From the cell containing the given text, extract its center point as [x, y] coordinate. 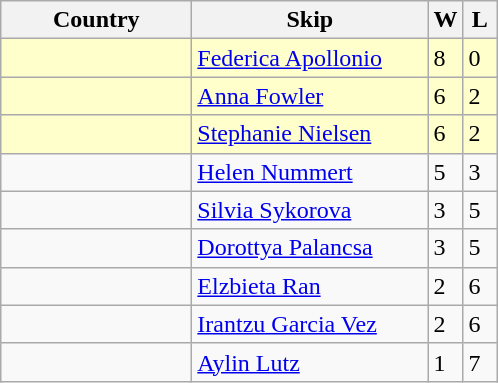
Federica Apollonio [310, 58]
Anna Fowler [310, 96]
8 [446, 58]
Silvia Sykorova [310, 210]
1 [446, 362]
Stephanie Nielsen [310, 134]
Aylin Lutz [310, 362]
Skip [310, 20]
Dorottya Palancsa [310, 248]
Country [96, 20]
Irantzu Garcia Vez [310, 324]
0 [480, 58]
Elzbieta Ran [310, 286]
7 [480, 362]
W [446, 20]
Helen Nummert [310, 172]
L [480, 20]
